Return (x, y) of the center of cell containing provided text 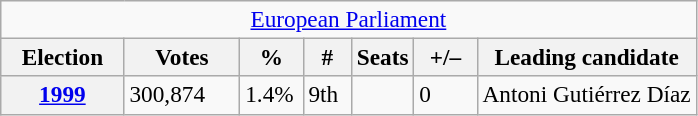
Votes (182, 57)
# (327, 57)
Leading candidate (586, 57)
Antoni Gutiérrez Díaz (586, 95)
1999 (62, 95)
European Parliament (348, 19)
0 (446, 95)
Seats (382, 57)
9th (327, 95)
1.4% (272, 95)
300,874 (182, 95)
Election (62, 57)
% (272, 57)
+/– (446, 57)
